Capture the cell that displays the provided text and extract its (X, Y) central coordinate. 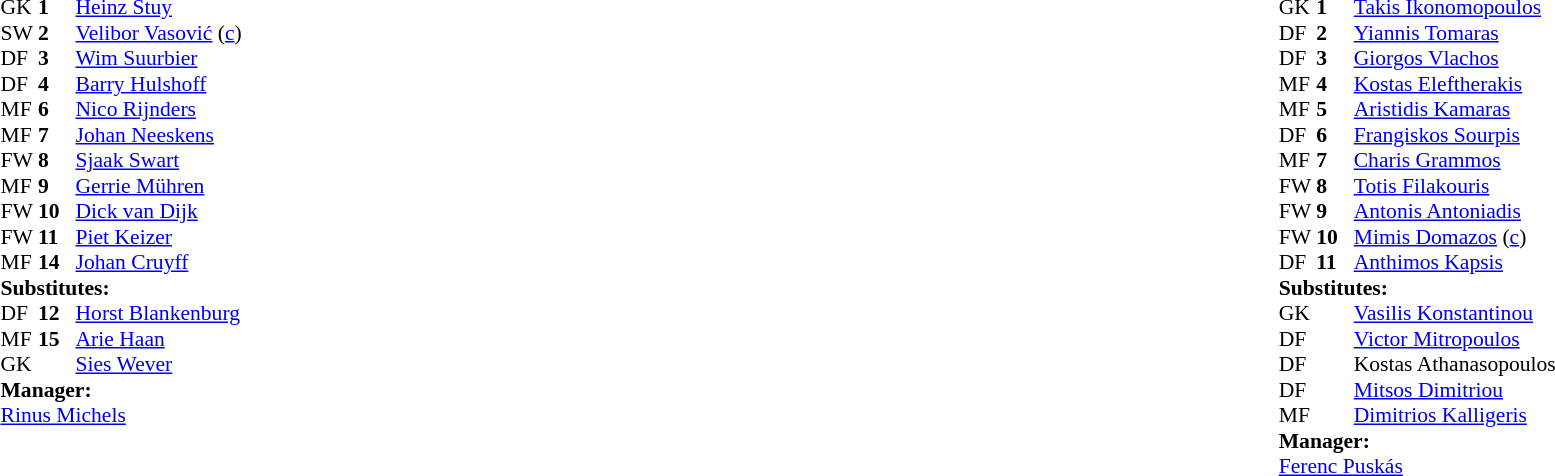
SW (19, 33)
Dick van Dijk (159, 211)
Gerrie Mühren (159, 186)
Wim Suurbier (159, 59)
Johan Cruyff (159, 263)
Velibor Vasović (c) (159, 33)
Barry Hulshoff (159, 84)
5 (1335, 109)
15 (57, 339)
14 (57, 263)
Sjaak Swart (159, 161)
12 (57, 313)
Arie Haan (159, 339)
Johan Neeskens (159, 135)
Rinus Michels (120, 415)
Substitutes: (120, 288)
Manager: (120, 390)
Horst Blankenburg (159, 313)
Piet Keizer (159, 237)
Sies Wever (159, 365)
Nico Rijnders (159, 109)
